Return the [x, y] coordinate for the center point of the cell that contains the specified text.  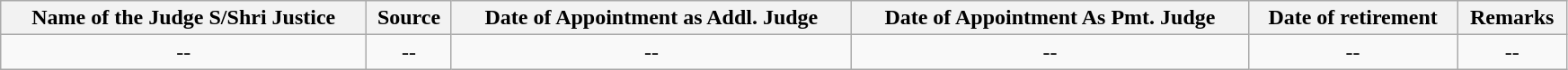
Date of retirement [1352, 18]
Date of Appointment As Pmt. Judge [1050, 18]
Name of the Judge S/Shri Justice [183, 18]
Remarks [1512, 18]
Source [410, 18]
Date of Appointment as Addl. Judge [651, 18]
